Extract the [x, y] coordinate from the center of the cell holding the provided text.  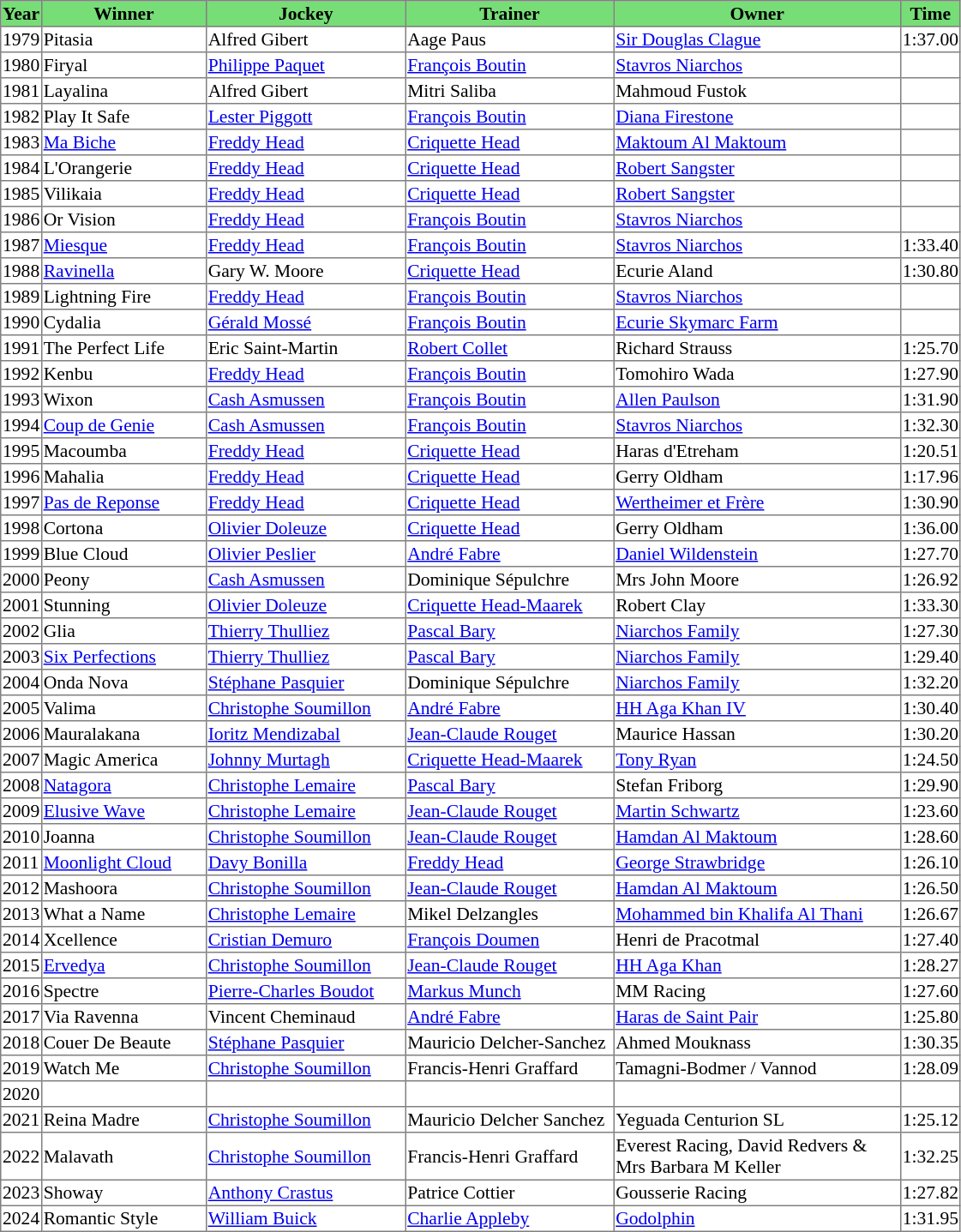
Layalina [123, 91]
2016 [21, 991]
Maktoum Al Maktoum [757, 142]
Anthony Crastus [305, 1193]
Wertheimer et Frère [757, 502]
Cristian Demuro [305, 940]
Via Ravenna [123, 1017]
Elusive Wave [123, 811]
Mauralakana [123, 734]
2024 [21, 1218]
2007 [21, 760]
Vilikaia [123, 194]
Onda Nova [123, 682]
1986 [21, 219]
Davy Bonilla [305, 862]
1:27.30 [930, 631]
Patrice Cottier [509, 1193]
Jockey [305, 14]
1985 [21, 194]
1:33.40 [930, 245]
Mrs John Moore [757, 580]
Moonlight Cloud [123, 862]
Mashoora [123, 888]
2023 [21, 1193]
1:32.30 [930, 425]
1:27.70 [930, 554]
1:37.00 [930, 39]
Mauricio Delcher-Sanchez [509, 1043]
Valima [123, 708]
L'Orangerie [123, 168]
Play It Safe [123, 117]
2003 [21, 657]
Coup de Genie [123, 425]
1:36.00 [930, 528]
Everest Racing, David Redvers & Mrs Barbara M Keller [757, 1157]
1982 [21, 117]
Stunning [123, 605]
Pitasia [123, 39]
1:26.92 [930, 580]
Gary W. Moore [305, 271]
Ahmed Mouknass [757, 1043]
2014 [21, 940]
1:28.60 [930, 837]
1995 [21, 451]
Mahalia [123, 477]
Magic America [123, 760]
2021 [21, 1120]
1:20.51 [930, 451]
1:25.80 [930, 1017]
Lester Piggott [305, 117]
1:27.60 [930, 991]
Haras de Saint Pair [757, 1017]
Blue Cloud [123, 554]
Firyal [123, 65]
Richard Strauss [757, 348]
1992 [21, 374]
Yeguada Centurion SL [757, 1120]
2022 [21, 1157]
Peony [123, 580]
Robert Collet [509, 348]
2018 [21, 1043]
1:28.27 [930, 965]
2019 [21, 1068]
Natagora [123, 785]
Miesque [123, 245]
1998 [21, 528]
1990 [21, 322]
Kenbu [123, 374]
2009 [21, 811]
1:26.67 [930, 914]
Henri de Pracotmal [757, 940]
Ervedya [123, 965]
Markus Munch [509, 991]
Mahmoud Fustok [757, 91]
2015 [21, 965]
Showay [123, 1193]
Mauricio Delcher Sanchez [509, 1120]
Allen Paulson [757, 400]
Mohammed bin Khalifa Al Thani [757, 914]
Watch Me [123, 1068]
1:31.95 [930, 1218]
Philippe Paquet [305, 65]
Godolphin [757, 1218]
1981 [21, 91]
2006 [21, 734]
1:30.20 [930, 734]
Wixon [123, 400]
Joanna [123, 837]
Macoumba [123, 451]
Sir Douglas Clague [757, 39]
Reina Madre [123, 1120]
1:23.60 [930, 811]
1:26.50 [930, 888]
Winner [123, 14]
1980 [21, 65]
What a Name [123, 914]
1989 [21, 297]
Charlie Appleby [509, 1218]
HH Aga Khan IV [757, 708]
François Doumen [509, 940]
1:30.90 [930, 502]
1:24.50 [930, 760]
1:29.40 [930, 657]
Time [930, 14]
2005 [21, 708]
2008 [21, 785]
2017 [21, 1017]
Glia [123, 631]
1:30.80 [930, 271]
Tamagni-Bodmer / Vannod [757, 1068]
1:27.40 [930, 940]
2020 [21, 1094]
Pierre-Charles Boudot [305, 991]
1:27.90 [930, 374]
2013 [21, 914]
Ecurie Aland [757, 271]
2010 [21, 837]
1979 [21, 39]
1983 [21, 142]
Martin Schwartz [757, 811]
Romantic Style [123, 1218]
1987 [21, 245]
Ecurie Skymarc Farm [757, 322]
Haras d'Etreham [757, 451]
1:32.20 [930, 682]
Vincent Cheminaud [305, 1017]
1999 [21, 554]
Mitri Saliba [509, 91]
1997 [21, 502]
Diana Firestone [757, 117]
Olivier Peslier [305, 554]
The Perfect Life [123, 348]
1:28.09 [930, 1068]
1991 [21, 348]
2000 [21, 580]
1:27.82 [930, 1193]
Tomohiro Wada [757, 374]
Gousserie Racing [757, 1193]
2001 [21, 605]
Malavath [123, 1157]
MM Racing [757, 991]
1996 [21, 477]
Spectre [123, 991]
Johnny Murtagh [305, 760]
Pas de Reponse [123, 502]
1:30.35 [930, 1043]
1:33.30 [930, 605]
Cortona [123, 528]
Cydalia [123, 322]
1984 [21, 168]
1:30.40 [930, 708]
Lightning Fire [123, 297]
Aage Paus [509, 39]
1:25.12 [930, 1120]
1988 [21, 271]
George Strawbridge [757, 862]
1:31.90 [930, 400]
Stefan Friborg [757, 785]
1994 [21, 425]
2002 [21, 631]
Maurice Hassan [757, 734]
2011 [21, 862]
1:32.25 [930, 1157]
Eric Saint-Martin [305, 348]
Owner [757, 14]
Gérald Mossé [305, 322]
Ravinella [123, 271]
Xcellence [123, 940]
1:26.10 [930, 862]
William Buick [305, 1218]
1:25.70 [930, 348]
Six Perfections [123, 657]
HH Aga Khan [757, 965]
Ma Biche [123, 142]
Robert Clay [757, 605]
Couer De Beaute [123, 1043]
Tony Ryan [757, 760]
Year [21, 14]
Trainer [509, 14]
Daniel Wildenstein [757, 554]
Mikel Delzangles [509, 914]
Ioritz Mendizabal [305, 734]
2004 [21, 682]
2012 [21, 888]
1993 [21, 400]
1:17.96 [930, 477]
Or Vision [123, 219]
1:29.90 [930, 785]
